Locate the cell with the specified text and output its (x, y) center coordinate. 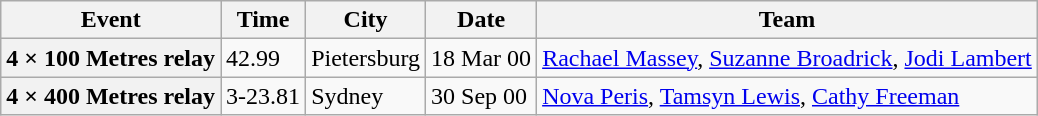
4 × 400 Metres relay (111, 96)
Event (111, 20)
Nova Peris, Tamsyn Lewis, Cathy Freeman (788, 96)
Team (788, 20)
18 Mar 00 (482, 58)
3-23.81 (264, 96)
4 × 100 Metres relay (111, 58)
Rachael Massey, Suzanne Broadrick, Jodi Lambert (788, 58)
City (366, 20)
Sydney (366, 96)
Date (482, 20)
42.99 (264, 58)
30 Sep 00 (482, 96)
Time (264, 20)
Pietersburg (366, 58)
